Determine the (x, y) coordinate at the center of the cell enclosing the given text.  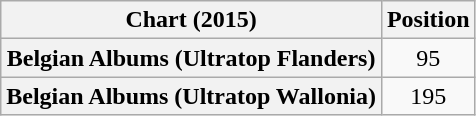
195 (428, 96)
Belgian Albums (Ultratop Wallonia) (192, 96)
95 (428, 58)
Belgian Albums (Ultratop Flanders) (192, 58)
Chart (2015) (192, 20)
Position (428, 20)
